Provide the [X, Y] coordinate of the cell's center where the given text is located.  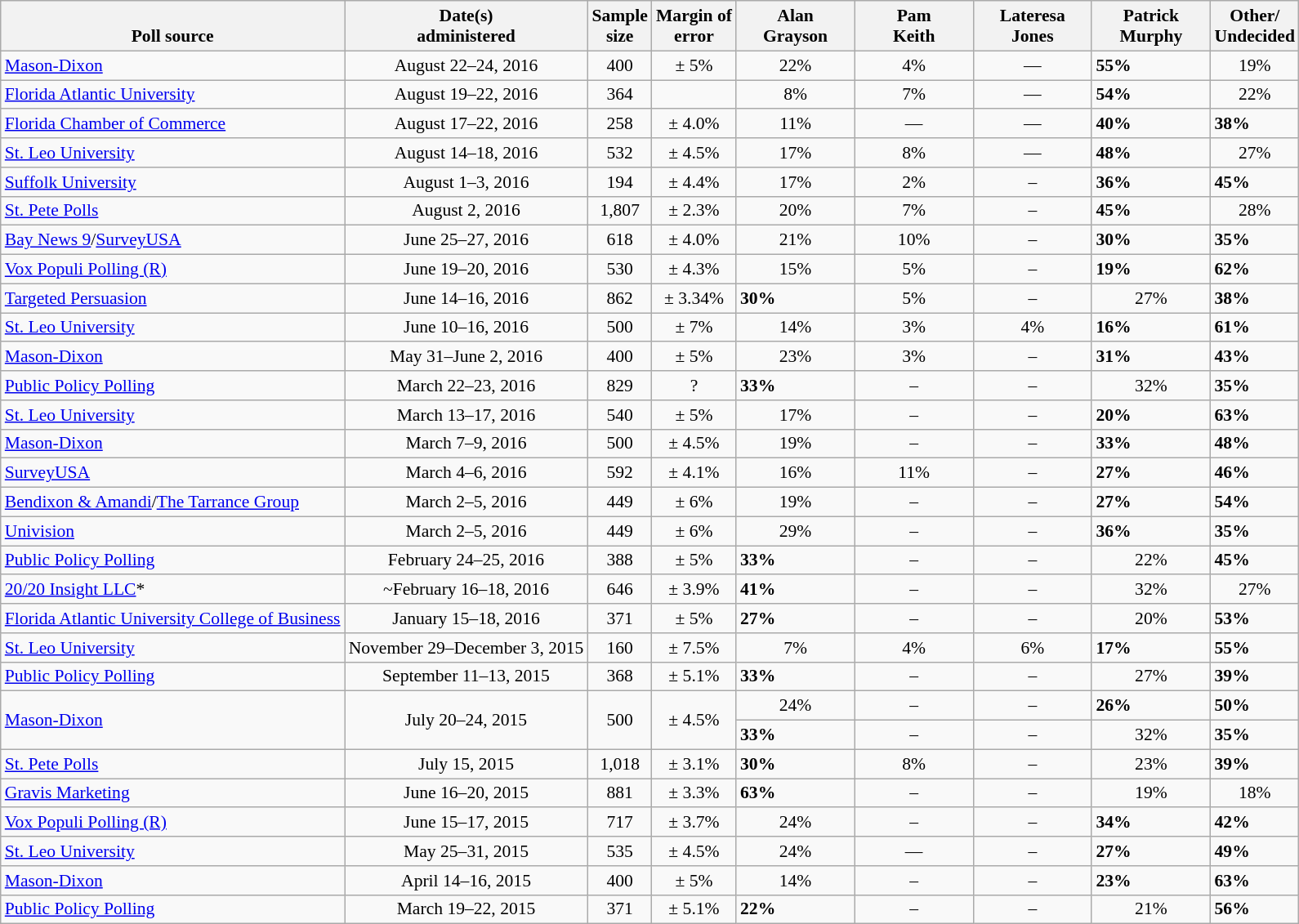
42% [1254, 823]
Florida Atlantic University [173, 95]
± 3.1% [694, 764]
± 4.3% [694, 270]
61% [1254, 328]
Gravis Marketing [173, 793]
Other/Undecided [1254, 26]
26% [1150, 706]
Florida Chamber of Commerce [173, 124]
March 7–9, 2016 [466, 444]
53% [1254, 618]
± 3.3% [694, 793]
31% [1150, 357]
May 31–June 2, 2016 [466, 357]
March 19–22, 2015 [466, 909]
September 11–13, 2015 [466, 676]
28% [1254, 211]
August 14–18, 2016 [466, 153]
10% [913, 240]
August 1–3, 2016 [466, 182]
June 15–17, 2015 [466, 823]
June 16–20, 2015 [466, 793]
July 15, 2015 [466, 764]
Univision [173, 531]
862 [619, 298]
June 19–20, 2016 [466, 270]
Bay News 9/SurveyUSA [173, 240]
43% [1254, 357]
881 [619, 793]
August 2, 2016 [466, 211]
May 25–31, 2015 [466, 851]
540 [619, 415]
717 [619, 823]
± 3.34% [694, 298]
? [694, 386]
194 [619, 182]
PamKeith [913, 26]
June 10–16, 2016 [466, 328]
June 14–16, 2016 [466, 298]
18% [1254, 793]
34% [1150, 823]
62% [1254, 270]
AlanGrayson [796, 26]
± 7.5% [694, 648]
Suffolk University [173, 182]
1,807 [619, 211]
20/20 Insight LLC* [173, 590]
LateresaJones [1033, 26]
388 [619, 560]
± 3.9% [694, 590]
± 2.3% [694, 211]
June 25–27, 2016 [466, 240]
January 15–18, 2016 [466, 618]
49% [1254, 851]
± 4.1% [694, 473]
364 [619, 95]
Poll source [173, 26]
± 3.7% [694, 823]
March 4–6, 2016 [466, 473]
1,018 [619, 764]
258 [619, 124]
535 [619, 851]
Bendixon & Amandi/The Tarrance Group [173, 502]
November 29–December 3, 2015 [466, 648]
PatrickMurphy [1150, 26]
646 [619, 590]
July 20–24, 2015 [466, 721]
March 13–17, 2016 [466, 415]
368 [619, 676]
August 17–22, 2016 [466, 124]
± 7% [694, 328]
829 [619, 386]
532 [619, 153]
~February 16–18, 2016 [466, 590]
40% [1150, 124]
29% [796, 531]
February 24–25, 2016 [466, 560]
± 4.4% [694, 182]
50% [1254, 706]
618 [619, 240]
March 22–23, 2016 [466, 386]
2% [913, 182]
41% [796, 590]
SurveyUSA [173, 473]
160 [619, 648]
530 [619, 270]
April 14–16, 2015 [466, 881]
15% [796, 270]
Targeted Persuasion [173, 298]
August 19–22, 2016 [466, 95]
592 [619, 473]
Samplesize [619, 26]
August 22–24, 2016 [466, 65]
46% [1254, 473]
Margin oferror [694, 26]
Date(s)administered [466, 26]
Florida Atlantic University College of Business [173, 618]
56% [1254, 909]
6% [1033, 648]
